Return [X, Y] of the center of cell containing provided text 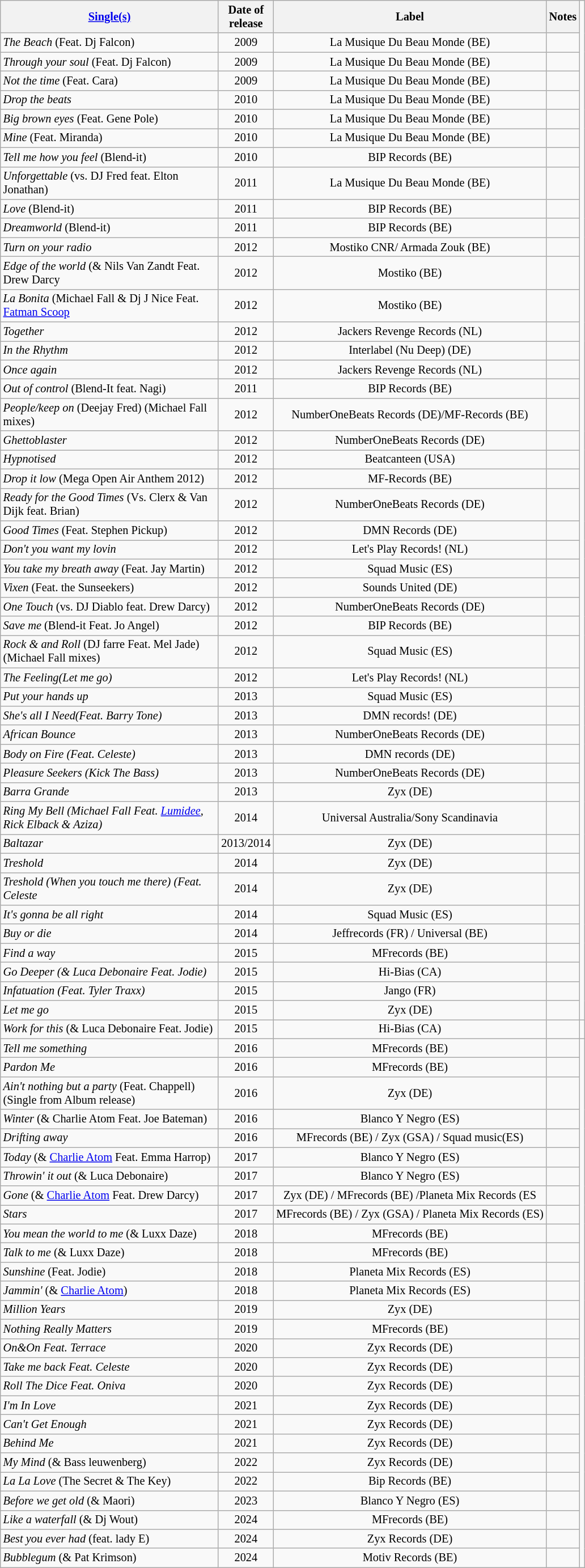
Tell me how you feel (Blend-it) [110, 157]
She's all I Need(Feat. Barry Tone) [110, 716]
Jeffrecords (FR) / Universal (BE) [409, 934]
Vixen (Feat. the Sunseekers) [110, 588]
Good Times (Feat. Stephen Pickup) [110, 531]
2013/2014 [246, 844]
Turn on your radio [110, 247]
Edge of the world (& Nils Van Zandt Feat. Drew Darcy [110, 273]
Talk to me (& Luxx Daze) [110, 1253]
In the Rhythm [110, 351]
Like a waterfall (& Dj Wout) [110, 1520]
Today (& Charlie Atom Feat. Emma Harrop) [110, 1158]
My Mind (& Bass leuwenberg) [110, 1463]
Sunshine (Feat. Jodie) [110, 1272]
Sounds United (DE) [409, 588]
NumberOneBeats Records (DE)/MF-Records (BE) [409, 415]
Buy or die [110, 934]
Throwin' it out (& Luca Debonaire) [110, 1176]
Barra Grande [110, 792]
Unforgettable (vs. DJ Fred feat. Elton Jonathan) [110, 183]
Big brown eyes (Feat. Gene Pole) [110, 119]
Universal Australia/Sony Scandinavia [409, 818]
Nothing Really Matters [110, 1329]
Single(s) [110, 17]
MFrecords (BE) / Zyx (GSA) / Planeta Mix Records (ES) [409, 1215]
Baltazar [110, 844]
Go Deeper (& Luca Debonaire Feat. Jodie) [110, 972]
Drop the beats [110, 100]
Ain't nothing but a party (Feat. Chappell) (Single from Album release) [110, 1094]
Don't you want my lovin [110, 549]
Save me (Blend-it Feat. Jo Angel) [110, 626]
La La Love (The Secret & The Key) [110, 1482]
Roll The Dice Feat. Oniva [110, 1386]
Jango (FR) [409, 991]
Pardon Me [110, 1067]
Drifting away [110, 1138]
Mine (Feat. Miranda) [110, 138]
Let me go [110, 1010]
2023 [246, 1501]
Gone (& Charlie Atom Feat. Drew Darcy) [110, 1196]
DMN records (DE) [409, 754]
Winter (& Charlie Atom Feat. Joe Bateman) [110, 1119]
Ready for the Good Times (Vs. Clerx & Van Dijk feat. Brian) [110, 505]
MF-Records (BE) [409, 479]
Out of control (Blend-It feat. Nagi) [110, 389]
Best you ever had (feat. lady E) [110, 1539]
Behind Me [110, 1443]
La Bonita (Michael Fall & Dj J Nice Feat. Fatman Scoop [110, 306]
Zyx (DE) / MFrecords (BE) /Planeta Mix Records (ES [409, 1196]
Motiv Records (BE) [409, 1558]
Mostiko CNR/ Armada Zouk (BE) [409, 247]
Interlabel (Nu Deep) (DE) [409, 351]
The Beach (Feat. Dj Falcon) [110, 43]
Work for this (& Luca Debonaire Feat. Jodie) [110, 1029]
Not the time (Feat. Cara) [110, 81]
Hypnotised [110, 460]
Bubblegum (& Pat Krimson) [110, 1558]
You take my breath away (Feat. Jay Martin) [110, 569]
Dreamworld (Blend-it) [110, 228]
The Feeling(Let me go) [110, 677]
African Bounce [110, 735]
Label [409, 17]
DMN records! (DE) [409, 716]
Ring My Bell (Michael Fall Feat. Lumidee, Rick Elback & Aziza) [110, 818]
Ghettoblaster [110, 440]
Million Years [110, 1310]
MFrecords (BE) / Zyx (GSA) / Squad music(ES) [409, 1138]
On&On Feat. Terrace [110, 1348]
Date of release [246, 17]
Tell me something [110, 1048]
Beatcanteen (USA) [409, 460]
Treshold [110, 863]
Can't Get Enough [110, 1425]
One Touch (vs. DJ Diablo feat. Drew Darcy) [110, 607]
Stars [110, 1215]
DMN Records (DE) [409, 531]
Take me back Feat. Celeste [110, 1367]
You mean the world to me (& Luxx Daze) [110, 1234]
It's gonna be all right [110, 915]
People/keep on (Deejay Fred) (Michael Fall mixes) [110, 415]
Find a way [110, 953]
Jammin' (& Charlie Atom) [110, 1291]
Love (Blend-it) [110, 209]
Bip Records (BE) [409, 1482]
Put your hands up [110, 697]
Rock & and Roll (DJ farre Feat. Mel Jade) (Michael Fall mixes) [110, 652]
Body on Fire (Feat. Celeste) [110, 754]
I'm In Love [110, 1405]
Notes [563, 17]
Together [110, 332]
Treshold (When you touch me there) (Feat. Celeste [110, 889]
Once again [110, 370]
Pleasure Seekers (Kick The Bass) [110, 773]
Drop it low (Mega Open Air Anthem 2012) [110, 479]
Through your soul (Feat. Dj Falcon) [110, 62]
Infatuation (Feat. Tyler Traxx) [110, 991]
Before we get old (& Maori) [110, 1501]
